Determine the [x, y] coordinate at the center of the cell enclosing the given text.  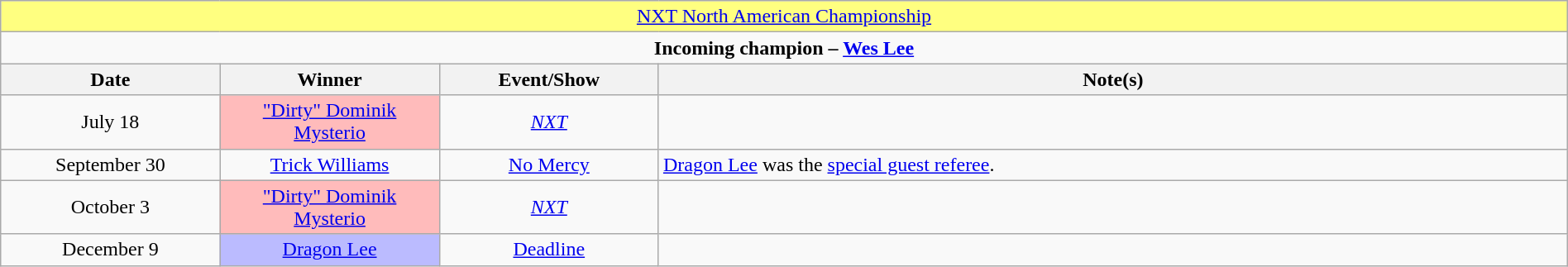
Trick Williams [329, 164]
July 18 [111, 122]
September 30 [111, 164]
Date [111, 79]
Dragon Lee [329, 250]
Dragon Lee was the special guest referee. [1113, 164]
December 9 [111, 250]
Event/Show [549, 79]
Note(s) [1113, 79]
No Mercy [549, 164]
Incoming champion – Wes Lee [784, 48]
October 3 [111, 207]
Winner [329, 79]
Deadline [549, 250]
NXT North American Championship [784, 17]
